Return the [x, y] coordinate for the center point of the cell that contains the specified text.  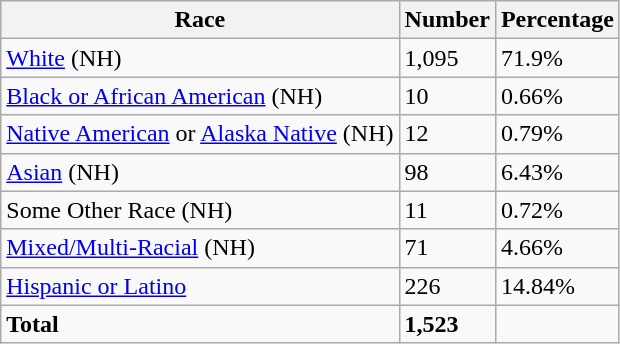
White (NH) [200, 58]
4.66% [557, 248]
0.66% [557, 96]
12 [447, 134]
71.9% [557, 58]
226 [447, 286]
Percentage [557, 20]
Some Other Race (NH) [200, 210]
Black or African American (NH) [200, 96]
Asian (NH) [200, 172]
10 [447, 96]
0.79% [557, 134]
Hispanic or Latino [200, 286]
Mixed/Multi-Racial (NH) [200, 248]
1,095 [447, 58]
71 [447, 248]
98 [447, 172]
14.84% [557, 286]
6.43% [557, 172]
Race [200, 20]
11 [447, 210]
Native American or Alaska Native (NH) [200, 134]
0.72% [557, 210]
1,523 [447, 324]
Total [200, 324]
Number [447, 20]
